Determine the [X, Y] coordinate at the center of the cell enclosing the given text.  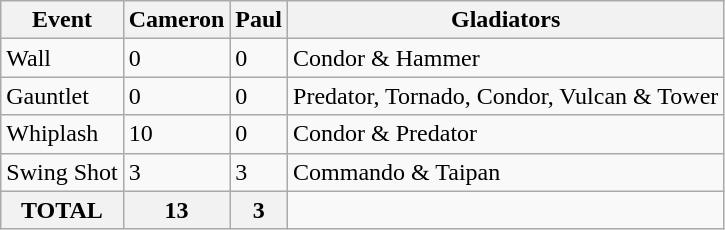
13 [176, 210]
Gladiators [506, 20]
Whiplash [62, 134]
Gauntlet [62, 96]
Condor & Hammer [506, 58]
Cameron [176, 20]
TOTAL [62, 210]
Paul [259, 20]
Swing Shot [62, 172]
Wall [62, 58]
Condor & Predator [506, 134]
Predator, Tornado, Condor, Vulcan & Tower [506, 96]
10 [176, 134]
Event [62, 20]
Commando & Taipan [506, 172]
